Extract the [x, y] coordinate from the center of the cell holding the provided text.  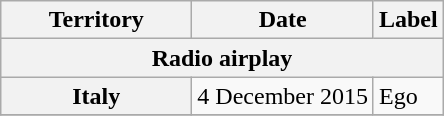
Ego [408, 96]
4 December 2015 [283, 96]
Radio airplay [222, 58]
Date [283, 20]
Label [408, 20]
Italy [96, 96]
Territory [96, 20]
